Extract the [x, y] coordinate from the center of the cell holding the provided text.  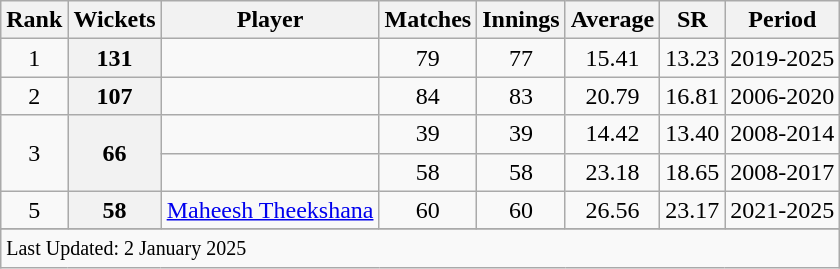
Wickets [114, 20]
26.56 [612, 210]
2 [34, 96]
Period [782, 20]
Last Updated: 2 January 2025 [420, 248]
23.17 [692, 210]
Innings [521, 20]
Rank [34, 20]
23.18 [612, 172]
16.81 [692, 96]
66 [114, 153]
83 [521, 96]
131 [114, 58]
1 [34, 58]
84 [428, 96]
Player [270, 20]
2008-2014 [782, 134]
15.41 [612, 58]
SR [692, 20]
Average [612, 20]
14.42 [612, 134]
Matches [428, 20]
Maheesh Theekshana [270, 210]
2006-2020 [782, 96]
3 [34, 153]
77 [521, 58]
79 [428, 58]
2019-2025 [782, 58]
107 [114, 96]
5 [34, 210]
2021-2025 [782, 210]
13.40 [692, 134]
20.79 [612, 96]
13.23 [692, 58]
18.65 [692, 172]
2008-2017 [782, 172]
